For the text-containing cell, return its midpoint in (X, Y) coordinate format. 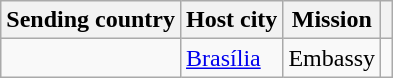
Embassy (332, 58)
Mission (332, 20)
Brasília (232, 58)
Host city (232, 20)
Sending country (91, 20)
